Scan for the cell matching the given text and deliver its [x, y] coordinate at center. 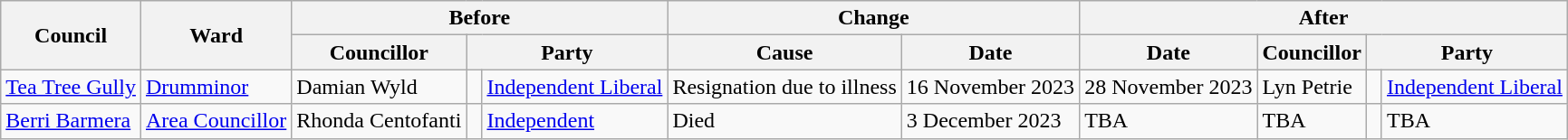
Resignation due to illness [784, 87]
Tea Tree Gully [71, 87]
Ward [216, 35]
Damian Wyld [379, 87]
Drumminor [216, 87]
After [1324, 18]
28 November 2023 [1169, 87]
Change [873, 18]
Died [784, 121]
Before [480, 18]
Independent [574, 121]
Cause [784, 52]
Rhonda Centofanti [379, 121]
Area Councillor [216, 121]
Berri Barmera [71, 121]
Lyn Petrie [1312, 87]
3 December 2023 [990, 121]
Council [71, 35]
16 November 2023 [990, 87]
